Capture the cell that displays the provided text and extract its [X, Y] central coordinate. 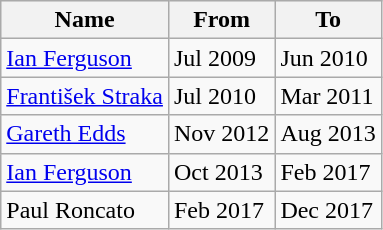
Jul 2010 [221, 96]
From [221, 20]
Jun 2010 [328, 58]
Dec 2017 [328, 210]
Paul Roncato [85, 210]
Nov 2012 [221, 134]
Name [85, 20]
To [328, 20]
Oct 2013 [221, 172]
František Straka [85, 96]
Gareth Edds [85, 134]
Jul 2009 [221, 58]
Aug 2013 [328, 134]
Mar 2011 [328, 96]
